From the cell containing the given text, extract its center point as [x, y] coordinate. 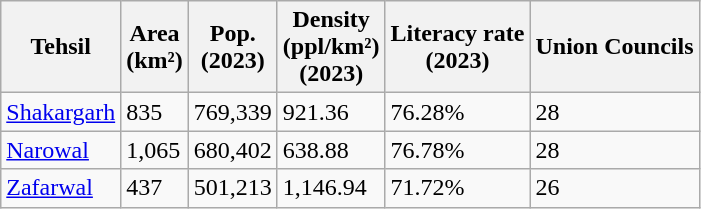
Area(km²) [155, 47]
76.78% [458, 150]
638.88 [331, 150]
Tehsil [61, 47]
921.36 [331, 112]
835 [155, 112]
501,213 [232, 188]
Union Councils [614, 47]
71.72% [458, 188]
26 [614, 188]
Shakargarh [61, 112]
Literacy rate(2023) [458, 47]
437 [155, 188]
Pop.(2023) [232, 47]
1,065 [155, 150]
769,339 [232, 112]
680,402 [232, 150]
1,146.94 [331, 188]
Narowal [61, 150]
Density(ppl/km²)(2023) [331, 47]
76.28% [458, 112]
Zafarwal [61, 188]
